Search for the cell housing the specified text and yield its (X, Y) center coordinate. 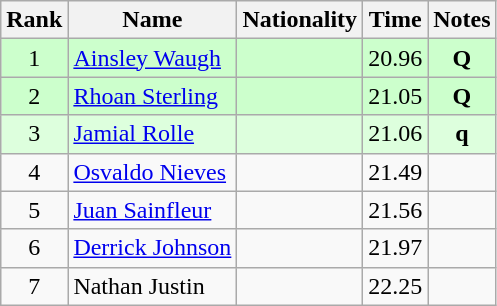
Juan Sainfleur (152, 210)
21.05 (396, 96)
Jamial Rolle (152, 134)
4 (34, 172)
Notes (462, 20)
7 (34, 286)
3 (34, 134)
Rank (34, 20)
21.56 (396, 210)
Nathan Justin (152, 286)
Rhoan Sterling (152, 96)
Name (152, 20)
Osvaldo Nieves (152, 172)
21.97 (396, 248)
20.96 (396, 58)
Ainsley Waugh (152, 58)
22.25 (396, 286)
Derrick Johnson (152, 248)
6 (34, 248)
21.06 (396, 134)
21.49 (396, 172)
Nationality (300, 20)
5 (34, 210)
2 (34, 96)
Time (396, 20)
q (462, 134)
1 (34, 58)
